Scan for the cell matching the given text and deliver its [X, Y] coordinate at center. 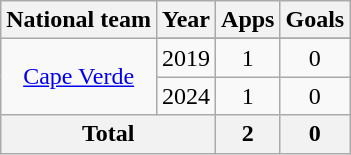
Total [108, 134]
National team [79, 20]
Cape Verde [79, 77]
Goals [315, 20]
2 [248, 134]
Apps [248, 20]
2024 [186, 96]
2019 [186, 58]
Year [186, 20]
